Pinpoint the cell where the given text exists, returning its (X, Y) midpoint coordinate. 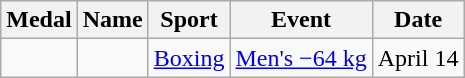
April 14 (418, 58)
Sport (189, 20)
Medal (39, 20)
Name (112, 20)
Men's −64 kg (301, 58)
Event (301, 20)
Date (418, 20)
Boxing (189, 58)
